Scan for the cell matching the given text and deliver its (X, Y) coordinate at center. 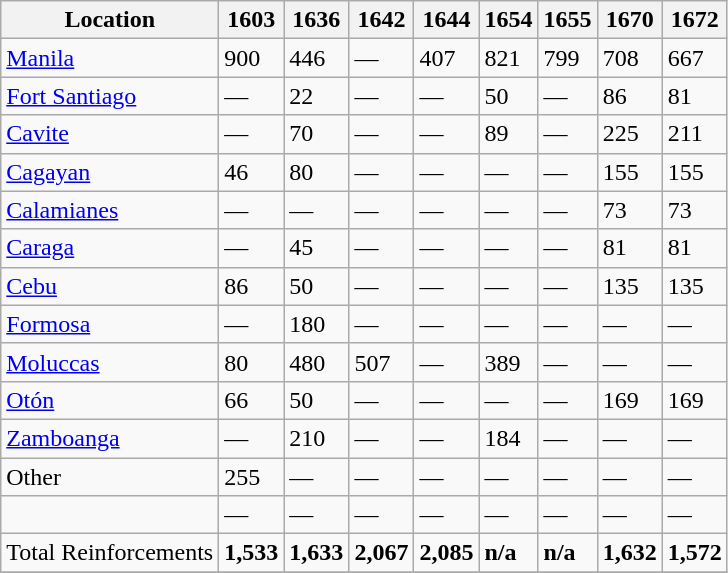
Total Reinforcements (110, 553)
900 (252, 58)
1,572 (694, 553)
70 (316, 134)
Formosa (110, 324)
1603 (252, 20)
255 (252, 477)
22 (316, 96)
Caraga (110, 248)
225 (630, 134)
Zamboanga (110, 438)
1642 (382, 20)
480 (316, 362)
389 (508, 362)
667 (694, 58)
799 (568, 58)
507 (382, 362)
1,632 (630, 553)
2,085 (446, 553)
46 (252, 172)
184 (508, 438)
66 (252, 400)
Manila (110, 58)
Fort Santiago (110, 96)
2,067 (382, 553)
1654 (508, 20)
Calamianes (110, 210)
Cagayan (110, 172)
Cavite (110, 134)
446 (316, 58)
Location (110, 20)
180 (316, 324)
1670 (630, 20)
89 (508, 134)
407 (446, 58)
1,533 (252, 553)
211 (694, 134)
45 (316, 248)
Otón (110, 400)
Moluccas (110, 362)
1672 (694, 20)
Cebu (110, 286)
1655 (568, 20)
Other (110, 477)
821 (508, 58)
1644 (446, 20)
1636 (316, 20)
210 (316, 438)
708 (630, 58)
1,633 (316, 553)
